Find where the given text appears and provide that cell's center as [x, y] coordinate. 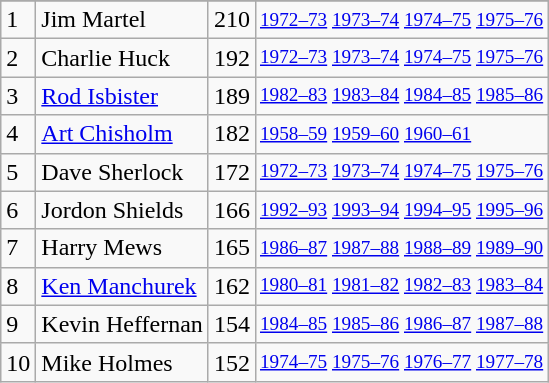
Jim Martel [122, 20]
Rod Isbister [122, 96]
166 [232, 210]
Mike Holmes [122, 362]
Jordon Shields [122, 210]
154 [232, 324]
10 [18, 362]
9 [18, 324]
172 [232, 172]
2 [18, 58]
1992–93 1993–94 1994–95 1995–96 [401, 210]
5 [18, 172]
Art Chisholm [122, 134]
3 [18, 96]
Dave Sherlock [122, 172]
1984–85 1985–86 1986–87 1987–88 [401, 324]
8 [18, 286]
1 [18, 20]
Ken Manchurek [122, 286]
1974–75 1975–76 1976–77 1977–78 [401, 362]
1986–87 1987–88 1988–89 1989–90 [401, 248]
Kevin Heffernan [122, 324]
162 [232, 286]
192 [232, 58]
7 [18, 248]
Charlie Huck [122, 58]
4 [18, 134]
1980–81 1981–82 1982–83 1983–84 [401, 286]
152 [232, 362]
1982–83 1983–84 1984–85 1985–86 [401, 96]
Harry Mews [122, 248]
1958–59 1959–60 1960–61 [401, 134]
6 [18, 210]
189 [232, 96]
182 [232, 134]
165 [232, 248]
210 [232, 20]
